Detect which cell encompasses the target text, then output its [x, y] center coordinate. 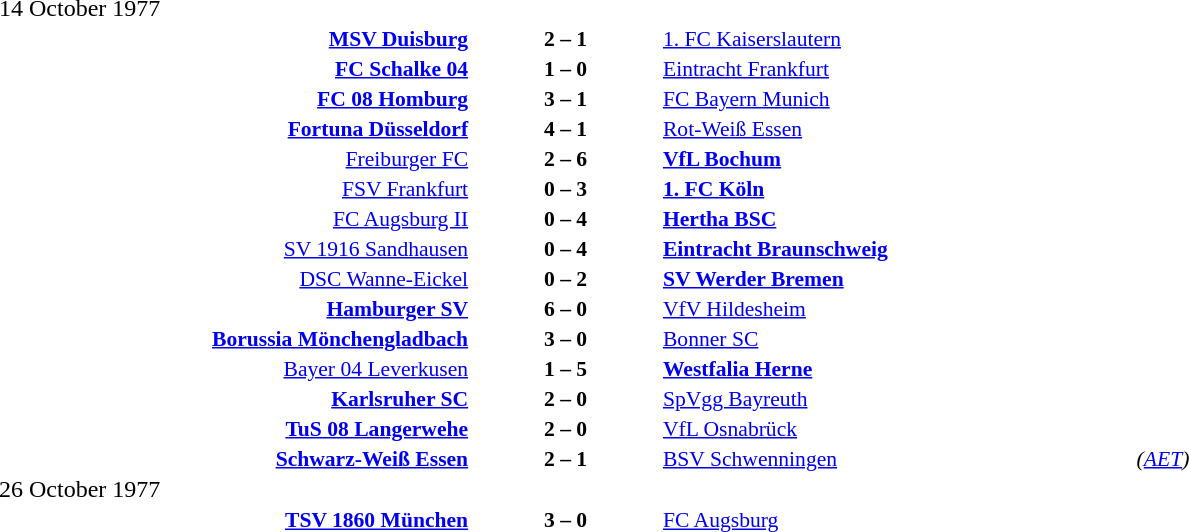
Westfalia Herne [897, 368]
1 – 0 [566, 68]
0 – 2 [566, 278]
Eintracht Frankfurt [897, 68]
VfV Hildesheim [897, 308]
3 – 1 [566, 98]
3 – 0 [566, 338]
1 – 5 [566, 368]
VfL Bochum [897, 158]
0 – 3 [566, 188]
VfL Osnabrück [897, 428]
SV Werder Bremen [897, 278]
Bonner SC [897, 338]
2 – 6 [566, 158]
1. FC Kaiserslautern [897, 38]
1. FC Köln [897, 188]
SpVgg Bayreuth [897, 398]
6 – 0 [566, 308]
FC Bayern Munich [897, 98]
Eintracht Braunschweig [897, 248]
Rot-Weiß Essen [897, 128]
Hertha BSC [897, 218]
BSV Schwenningen [897, 458]
4 – 1 [566, 128]
